Search for the cell housing the specified text and yield its [X, Y] center coordinate. 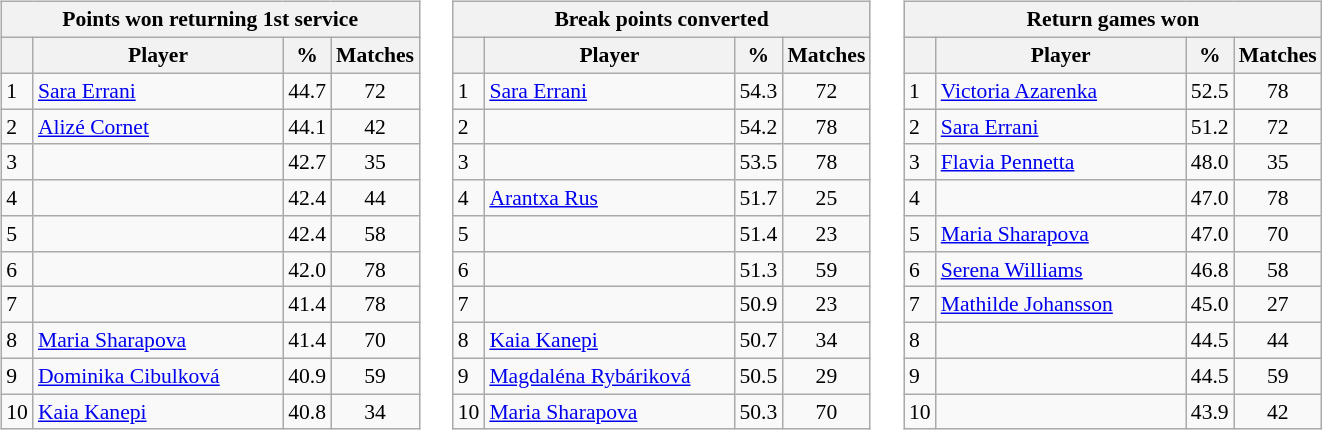
Dominika Cibulková [158, 376]
50.3 [758, 412]
Points won returning 1st service [210, 20]
Alizé Cornet [158, 127]
Mathilde Johansson [1061, 305]
Serena Williams [1061, 269]
54.2 [758, 127]
50.5 [758, 376]
Break points converted [662, 20]
44.7 [307, 91]
27 [1278, 305]
45.0 [1210, 305]
42.0 [307, 269]
Arantxa Rus [609, 198]
52.5 [1210, 91]
25 [826, 198]
54.3 [758, 91]
51.7 [758, 198]
Magdaléna Rybáriková [609, 376]
53.5 [758, 162]
50.9 [758, 305]
Return games won [1113, 20]
48.0 [1210, 162]
43.9 [1210, 412]
46.8 [1210, 269]
44.1 [307, 127]
40.9 [307, 376]
29 [826, 376]
50.7 [758, 340]
Flavia Pennetta [1061, 162]
42.7 [307, 162]
51.2 [1210, 127]
51.3 [758, 269]
51.4 [758, 234]
Victoria Azarenka [1061, 91]
40.8 [307, 412]
